From the cell containing the given text, extract its center point as [x, y] coordinate. 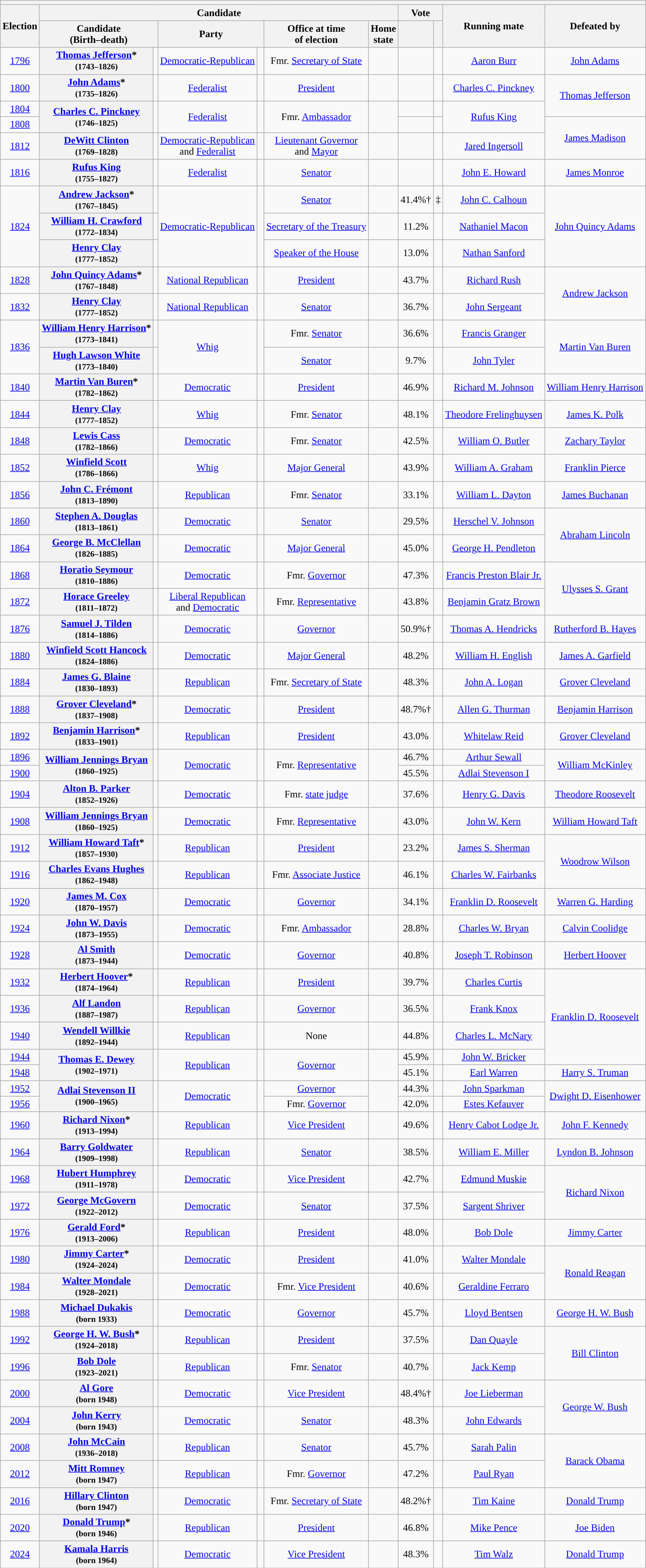
43.8% [416, 602]
Nathan Sanford [494, 253]
Edmund Muskie [494, 1179]
George McGovern(1922–2012) [97, 1206]
40.7% [416, 1366]
1808 [20, 125]
Earl Warren [494, 1072]
Lieutenant Governorand Mayor [316, 146]
William E. Miller [494, 1152]
Alf Landon(1887–1987) [97, 1009]
1800 [20, 87]
1844 [20, 414]
William O. Butler [494, 441]
46.9% [416, 388]
46.1% [416, 875]
John Adams*(1735–1826) [97, 87]
George W. Bush [595, 1407]
1840 [20, 388]
Stephen A. Douglas(1813–1861) [97, 521]
1948 [20, 1072]
1804 [20, 109]
Bob Dole(1923–2021) [97, 1366]
1856 [20, 495]
John Quincy Adams*(1767–1848) [97, 280]
James A. Garfield [595, 656]
Horatio Seymour(1810–1886) [97, 575]
Benjamin Gratz Brown [494, 602]
Andrew Jackson [595, 293]
44.8% [416, 1036]
DeWitt Clinton(1769–1828) [97, 146]
1832 [20, 307]
John W. Bricker [494, 1057]
Kamala Harris(born 1964) [97, 1554]
Rufus King(1755–1827) [97, 172]
James K. Polk [595, 414]
1976 [20, 1233]
James S. Sherman [494, 848]
Barack Obama [595, 1460]
1992 [20, 1340]
Franklin Pierce [595, 468]
Warren G. Harding [595, 901]
1980 [20, 1259]
2000 [20, 1394]
47.3% [416, 575]
Dwight D. Eisenhower [595, 1096]
Speaker of the House [316, 253]
Donald Trump*(born 1946) [97, 1528]
48.2% [416, 656]
9.7% [416, 360]
Hubert Humphrey(1911–1978) [97, 1179]
1996 [20, 1366]
41.4%† [416, 200]
John Tyler [494, 360]
Party [211, 34]
1880 [20, 656]
John C. Frémont(1813–1890) [97, 495]
George H. W. Bush [595, 1313]
Nathaniel Macon [494, 226]
Rutherford B. Hayes [595, 628]
1920 [20, 901]
John Kerry(born 1943) [97, 1420]
47.2% [416, 1474]
45.1% [416, 1072]
49.6% [416, 1126]
John C. Calhoun [494, 200]
John F. Kennedy [595, 1126]
1824 [20, 226]
1848 [20, 441]
Aaron Burr [494, 61]
1876 [20, 628]
Democratic-Republicanand Federalist [207, 146]
John McCain(1936–2018) [97, 1447]
1852 [20, 468]
Candidate(Birth–death) [99, 34]
1984 [20, 1286]
Joseph T. Robinson [494, 955]
Herbert Hoover*(1874–1964) [97, 982]
Defeated by [595, 26]
Liberal Republicanand Democratic [207, 602]
George B. McClellan(1826–1885) [97, 548]
Charles W. Fairbanks [494, 875]
Herbert Hoover [595, 955]
Geraldine Ferraro [494, 1286]
William H. English [494, 656]
29.5% [416, 521]
42.5% [416, 441]
1796 [20, 61]
Homestate [383, 34]
1964 [20, 1152]
Ulysses S. Grant [595, 588]
John Sparkman [494, 1088]
2020 [20, 1528]
Fmr. state judge [316, 794]
48.4%† [416, 1394]
Winfield Scott(1786–1866) [97, 468]
William A. Graham [494, 468]
Benjamin Harrison*(1833–1901) [97, 736]
1864 [20, 548]
1828 [20, 280]
1912 [20, 848]
Arthur Sewall [494, 757]
45.9% [416, 1057]
Estes Kefauver [494, 1104]
Samuel J. Tilden(1814–1886) [97, 628]
James G. Blaine(1830–1893) [97, 682]
James Monroe [595, 172]
Thomas A. Hendricks [494, 628]
Richard Nixon [595, 1192]
1924 [20, 929]
37.6% [416, 794]
1916 [20, 875]
James Madison [595, 138]
45.5% [416, 773]
Dan Quayle [494, 1340]
Thomas Jefferson [595, 96]
John Quincy Adams [595, 226]
Jared Ingersoll [494, 146]
Theodore Frelinghuysen [494, 414]
48.1% [416, 414]
Sarah Palin [494, 1447]
Allen G. Thurman [494, 709]
Abraham Lincoln [595, 535]
John E. Howard [494, 172]
48.0% [416, 1233]
Ronald Reagan [595, 1273]
1900 [20, 773]
William Henry Harrison [595, 388]
Thomas Jefferson*(1743–1826) [97, 61]
Charles C. Pinckney [494, 87]
Paul Ryan [494, 1474]
46.8% [416, 1528]
Theodore Roosevelt [595, 794]
Bob Dole [494, 1233]
43.7% [416, 280]
Sargent Shriver [494, 1206]
1988 [20, 1313]
Richard Rush [494, 280]
John A. Logan [494, 682]
2016 [20, 1501]
33.1% [416, 495]
Herschel V. Johnson [494, 521]
Charles L. McNary [494, 1036]
Jimmy Carter*(1924–2024) [97, 1259]
Martin Van Buren [595, 347]
William Henry Harrison*(1773–1841) [97, 334]
Walter Mondale [494, 1259]
Charles Evans Hughes(1862–1948) [97, 875]
1892 [20, 736]
Lloyd Bentsen [494, 1313]
Tim Walz [494, 1554]
50.9%† [416, 628]
48.7%† [416, 709]
45.0% [416, 548]
36.7% [416, 307]
Office at timeof election [316, 34]
John Edwards [494, 1420]
Calvin Coolidge [595, 929]
1888 [20, 709]
2012 [20, 1474]
Grover Cleveland*(1837–1908) [97, 709]
40.8% [416, 955]
1896 [20, 757]
Zachary Taylor [595, 441]
46.7% [416, 757]
1956 [20, 1104]
1872 [20, 602]
George H. Pendleton [494, 548]
1968 [20, 1179]
1812 [20, 146]
Rufus King [494, 117]
Francis Preston Blair Jr. [494, 575]
Alton B. Parker(1852–1926) [97, 794]
Al Smith(1873–1944) [97, 955]
Whitelaw Reid [494, 736]
John Sergeant [494, 307]
Richard M. Johnson [494, 388]
Woodrow Wilson [595, 861]
42.7% [416, 1179]
Wendell Willkie(1892–1944) [97, 1036]
George H. W. Bush*(1924–2018) [97, 1340]
Tim Kaine [494, 1501]
1816 [20, 172]
John Adams [595, 61]
43.9% [416, 468]
Election [20, 26]
Martin Van Buren*(1782–1862) [97, 388]
Lewis Cass(1782–1866) [97, 441]
Adlai Stevenson I [494, 773]
Charles Curtis [494, 982]
1884 [20, 682]
Andrew Jackson*(1767–1845) [97, 200]
36.6% [416, 334]
Joe Biden [595, 1528]
1928 [20, 955]
Jack Kemp [494, 1366]
Hillary Clinton(born 1947) [97, 1501]
Charles W. Bryan [494, 929]
1940 [20, 1036]
Henry G. Davis [494, 794]
William Howard Taft [595, 821]
Secretary of the Treasury [316, 226]
William Howard Taft*(1857–1930) [97, 848]
Candidate [219, 13]
Mitt Romney(born 1947) [97, 1474]
Benjamin Harrison [595, 709]
Adlai Stevenson II(1900–1965) [97, 1096]
34.1% [416, 901]
Lyndon B. Johnson [595, 1152]
Barry Goldwater(1909–1998) [97, 1152]
None [316, 1036]
Vote [421, 13]
James Buchanan [595, 495]
1868 [20, 575]
44.3% [416, 1088]
William McKinley [595, 765]
28.8% [416, 929]
Fmr. Associate Justice [316, 875]
48.2%† [416, 1501]
1972 [20, 1206]
Francis Granger [494, 334]
2004 [20, 1420]
1944 [20, 1057]
Hugh Lawson White(1773–1840) [97, 360]
Richard Nixon*(1913–1994) [97, 1126]
Winfield Scott Hancock(1824–1886) [97, 656]
Charles C. Pinckney(1746–1825) [97, 117]
11.2% [416, 226]
38.5% [416, 1152]
James M. Cox(1870–1957) [97, 901]
2024 [20, 1554]
Mike Pence [494, 1528]
1960 [20, 1126]
Thomas E. Dewey(1902–1971) [97, 1065]
Al Gore(born 1948) [97, 1394]
13.0% [416, 253]
42.0% [416, 1104]
William L. Dayton [494, 495]
Michael Dukakis(born 1933) [97, 1313]
Jimmy Carter [595, 1233]
Horace Greeley(1811–1872) [97, 602]
Fmr. Vice President [316, 1286]
1952 [20, 1088]
23.2% [416, 848]
Joe Lieberman [494, 1394]
1936 [20, 1009]
1908 [20, 821]
41.0% [416, 1259]
Frank Knox [494, 1009]
1904 [20, 794]
John W. Kern [494, 821]
Walter Mondale(1928–2021) [97, 1286]
William H. Crawford(1772–1834) [97, 226]
Bill Clinton [595, 1353]
2008 [20, 1447]
1836 [20, 347]
Gerald Ford*(1913–2006) [97, 1233]
John W. Davis(1873–1955) [97, 929]
Running mate [494, 26]
Henry Cabot Lodge Jr. [494, 1126]
Harry S. Truman [595, 1072]
39.7% [416, 982]
40.6% [416, 1286]
‡ [438, 200]
1932 [20, 982]
36.5% [416, 1009]
1860 [20, 521]
